From the cell containing the given text, extract its center point as [x, y] coordinate. 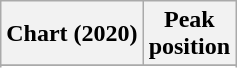
Peakposition [189, 34]
Chart (2020) [72, 34]
